Provide the [x, y] coordinate of the cell's center where the given text is located.  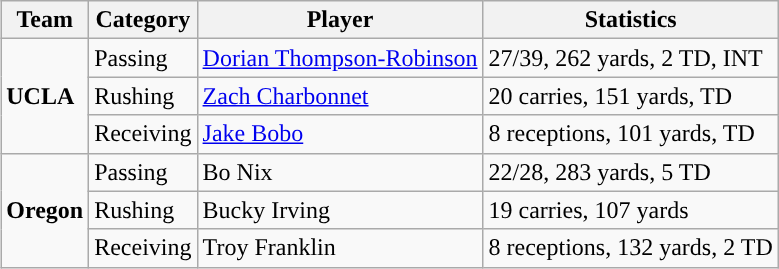
Bo Nix [340, 172]
19 carries, 107 yards [630, 210]
Player [340, 20]
Troy Franklin [340, 248]
Team [45, 20]
Category [143, 20]
Bucky Irving [340, 210]
Oregon [45, 210]
Zach Charbonnet [340, 96]
Dorian Thompson-Robinson [340, 58]
UCLA [45, 96]
20 carries, 151 yards, TD [630, 96]
8 receptions, 101 yards, TD [630, 134]
22/28, 283 yards, 5 TD [630, 172]
Statistics [630, 20]
27/39, 262 yards, 2 TD, INT [630, 58]
8 receptions, 132 yards, 2 TD [630, 248]
Jake Bobo [340, 134]
